From the cell containing the given text, extract its center point as [X, Y] coordinate. 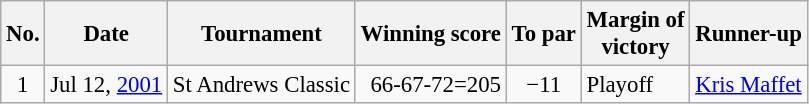
Kris Maffet [748, 85]
1 [23, 85]
Tournament [262, 34]
Winning score [430, 34]
No. [23, 34]
66-67-72=205 [430, 85]
Margin ofvictory [636, 34]
Runner-up [748, 34]
Jul 12, 2001 [106, 85]
To par [544, 34]
St Andrews Classic [262, 85]
Playoff [636, 85]
Date [106, 34]
−11 [544, 85]
